Detect which cell encompasses the target text, then output its [x, y] center coordinate. 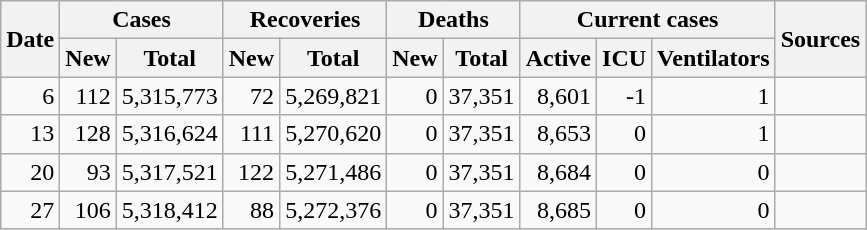
Cases [142, 20]
5,272,376 [334, 210]
8,684 [558, 172]
ICU [624, 58]
5,318,412 [170, 210]
Recoveries [304, 20]
8,653 [558, 134]
5,270,620 [334, 134]
Ventilators [714, 58]
27 [30, 210]
106 [88, 210]
13 [30, 134]
128 [88, 134]
8,685 [558, 210]
Active [558, 58]
88 [251, 210]
72 [251, 96]
5,271,486 [334, 172]
111 [251, 134]
6 [30, 96]
Sources [820, 39]
Deaths [454, 20]
-1 [624, 96]
93 [88, 172]
8,601 [558, 96]
112 [88, 96]
122 [251, 172]
5,317,521 [170, 172]
5,316,624 [170, 134]
5,315,773 [170, 96]
5,269,821 [334, 96]
20 [30, 172]
Date [30, 39]
Current cases [648, 20]
